Identify which cell holds the provided text, then report its (X, Y) central coordinate. 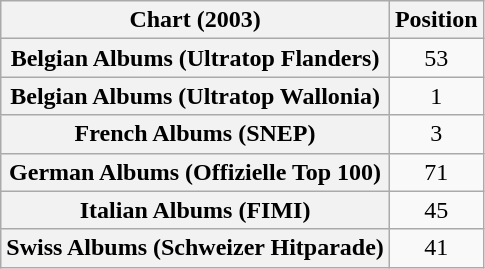
Chart (2003) (196, 20)
Belgian Albums (Ultratop Wallonia) (196, 96)
German Albums (Offizielle Top 100) (196, 172)
1 (436, 96)
Swiss Albums (Schweizer Hitparade) (196, 248)
41 (436, 248)
Italian Albums (FIMI) (196, 210)
Position (436, 20)
Belgian Albums (Ultratop Flanders) (196, 58)
French Albums (SNEP) (196, 134)
71 (436, 172)
3 (436, 134)
45 (436, 210)
53 (436, 58)
